Find where the given text appears and provide that cell's center as (x, y) coordinate. 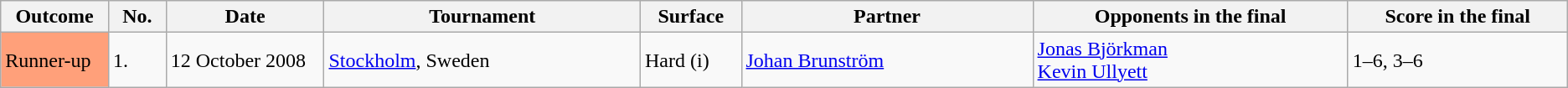
Opponents in the final (1190, 17)
1. (137, 60)
No. (137, 17)
1–6, 3–6 (1457, 60)
Hard (i) (690, 60)
Surface (690, 17)
Tournament (482, 17)
Runner-up (55, 60)
Partner (887, 17)
Date (245, 17)
12 October 2008 (245, 60)
Jonas Björkman Kevin Ullyett (1190, 60)
Stockholm, Sweden (482, 60)
Outcome (55, 17)
Score in the final (1457, 17)
Johan Brunström (887, 60)
